Return the [x, y] coordinate for the center point of the cell that contains the specified text.  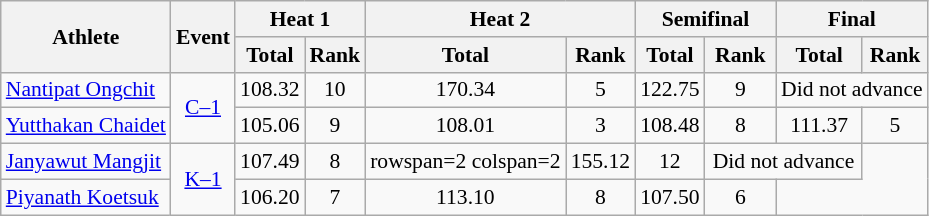
Heat 2 [500, 19]
Final [852, 19]
111.37 [819, 126]
rowspan=2 colspan=2 [466, 162]
K–1 [203, 180]
C–1 [203, 108]
Athlete [86, 36]
155.12 [600, 162]
Yutthakan Chaidet [86, 126]
Piyanath Koetsuk [86, 197]
6 [740, 197]
108.01 [466, 126]
Nantipat Ongchit [86, 90]
107.49 [270, 162]
108.48 [670, 126]
Heat 1 [300, 19]
10 [336, 90]
Semifinal [706, 19]
170.34 [466, 90]
105.06 [270, 126]
113.10 [466, 197]
3 [600, 126]
Janyawut Mangjit [86, 162]
12 [670, 162]
106.20 [270, 197]
107.50 [670, 197]
7 [336, 197]
Event [203, 36]
122.75 [670, 90]
108.32 [270, 90]
